Find where the given text appears and provide that cell's center as (x, y) coordinate. 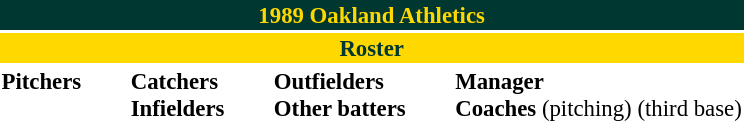
Roster (372, 48)
1989 Oakland Athletics (372, 15)
